Extract the [X, Y] coordinate from the center of the cell holding the provided text.  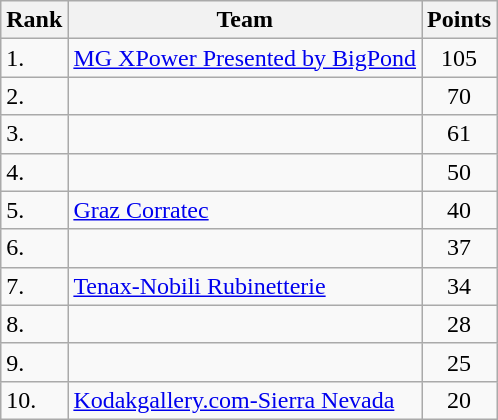
Tenax-Nobili Rubinetterie [245, 286]
9. [34, 362]
25 [460, 362]
6. [34, 248]
40 [460, 210]
Points [460, 20]
8. [34, 324]
3. [34, 134]
70 [460, 96]
10. [34, 400]
Rank [34, 20]
MG XPower Presented by BigPond [245, 58]
34 [460, 286]
50 [460, 172]
28 [460, 324]
Kodakgallery.com-Sierra Nevada [245, 400]
1. [34, 58]
37 [460, 248]
4. [34, 172]
5. [34, 210]
105 [460, 58]
2. [34, 96]
Team [245, 20]
7. [34, 286]
20 [460, 400]
61 [460, 134]
Graz Corratec [245, 210]
